For the text-containing cell, return its midpoint in [X, Y] coordinate format. 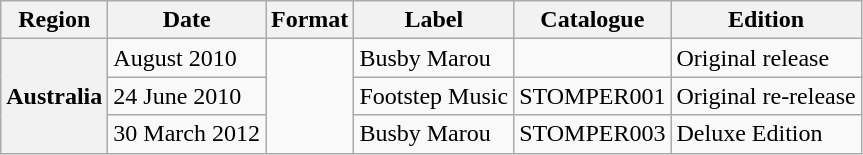
August 2010 [187, 58]
STOMPER001 [592, 96]
Edition [766, 20]
Date [187, 20]
Deluxe Edition [766, 134]
Format [310, 20]
Catalogue [592, 20]
Australia [54, 96]
30 March 2012 [187, 134]
Label [434, 20]
Footstep Music [434, 96]
Region [54, 20]
Original release [766, 58]
Original re-release [766, 96]
24 June 2010 [187, 96]
STOMPER003 [592, 134]
